Extract the [X, Y] coordinate from the center of the cell holding the provided text.  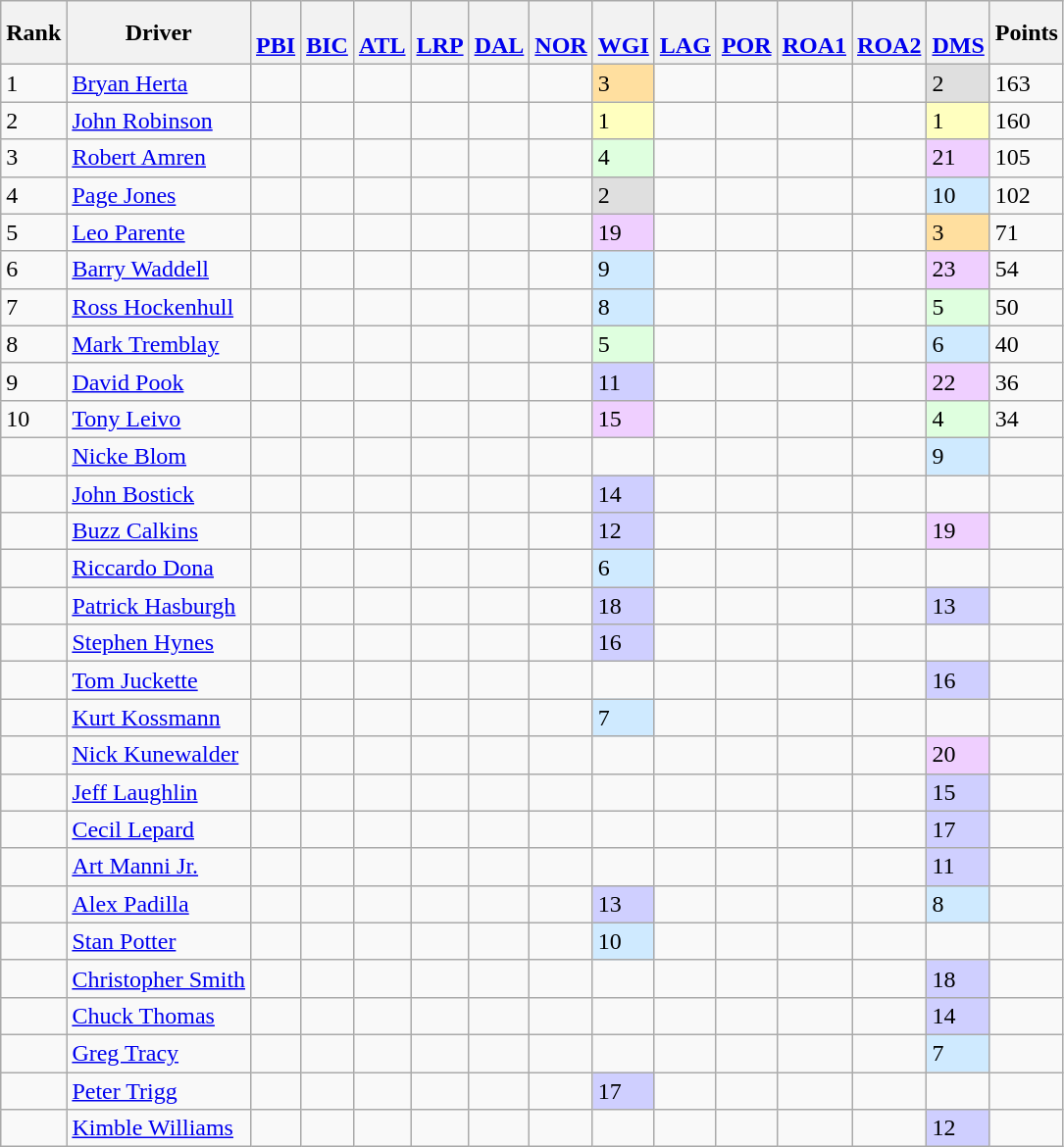
Ross Hockenhull [159, 307]
102 [1026, 195]
Leo Parente [159, 232]
Barry Waddell [159, 270]
ATL [382, 33]
Tony Leivo [159, 419]
54 [1026, 270]
Page Jones [159, 195]
20 [958, 755]
Robert Amren [159, 158]
Kurt Kossmann [159, 718]
Stan Potter [159, 941]
Nicke Blom [159, 456]
23 [958, 270]
Points [1026, 33]
WGI [624, 33]
163 [1026, 83]
105 [1026, 158]
Rank [33, 33]
NOR [561, 33]
John Bostick [159, 493]
Christopher Smith [159, 978]
David Pook [159, 381]
Nick Kunewalder [159, 755]
21 [958, 158]
Peter Trigg [159, 1091]
PBI [277, 33]
22 [958, 381]
Jeff Laughlin [159, 792]
Bryan Herta [159, 83]
Kimble Williams [159, 1128]
BIC [328, 33]
Cecil Lepard [159, 829]
Tom Juckette [159, 680]
160 [1026, 121]
LRP [439, 33]
ROA2 [889, 33]
36 [1026, 381]
John Robinson [159, 121]
Stephen Hynes [159, 643]
34 [1026, 419]
DAL [499, 33]
Art Manni Jr. [159, 867]
Mark Tremblay [159, 344]
40 [1026, 344]
Greg Tracy [159, 1053]
ROA1 [814, 33]
71 [1026, 232]
Driver [159, 33]
Chuck Thomas [159, 1016]
Alex Padilla [159, 904]
Patrick Hasburgh [159, 606]
LAG [684, 33]
DMS [958, 33]
50 [1026, 307]
Riccardo Dona [159, 569]
POR [746, 33]
Buzz Calkins [159, 531]
